Locate the cell with the specified text and output its [x, y] center coordinate. 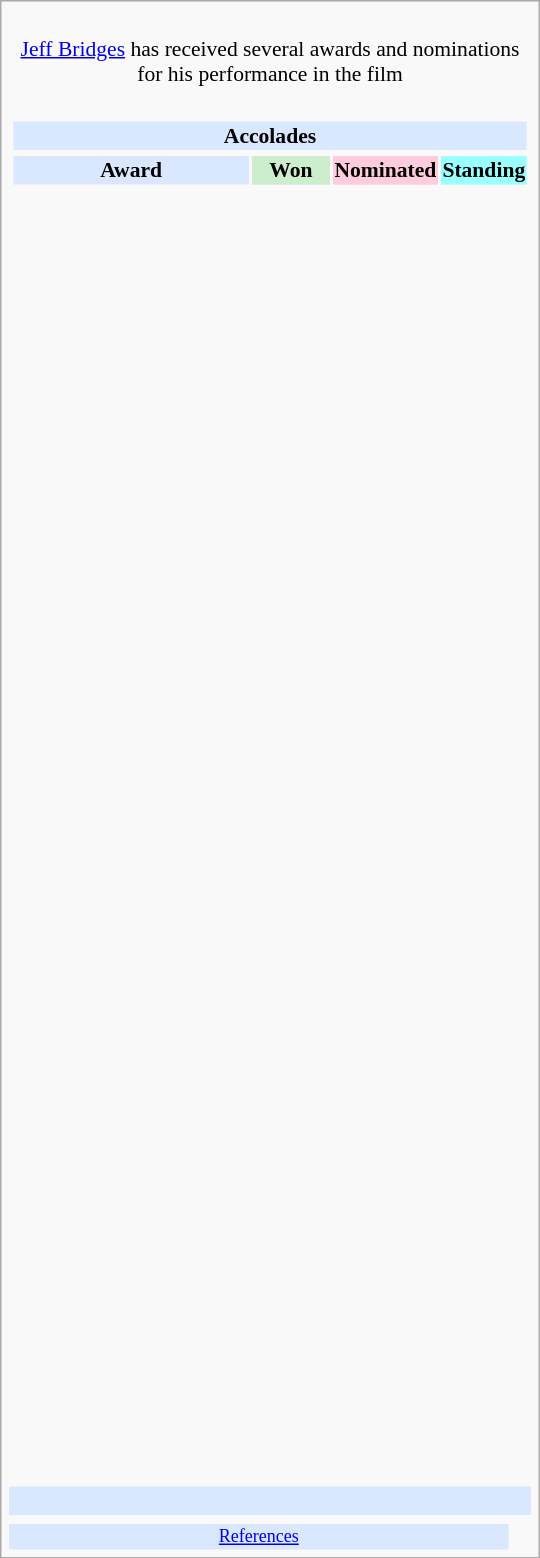
References [259, 1537]
Nominated [386, 170]
Jeff Bridges has received several awards and nominations for his performance in the film [270, 49]
Accolades Award Won Nominated Standing [270, 787]
Won [291, 170]
Standing [484, 170]
Award [131, 170]
Accolades [270, 135]
